Locate the cell with the specified text and output its [X, Y] center coordinate. 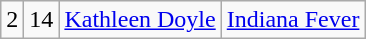
2 [12, 20]
Indiana Fever [293, 20]
14 [42, 20]
Kathleen Doyle [140, 20]
